Provide the (x, y) coordinate of the cell's center where the given text is located.  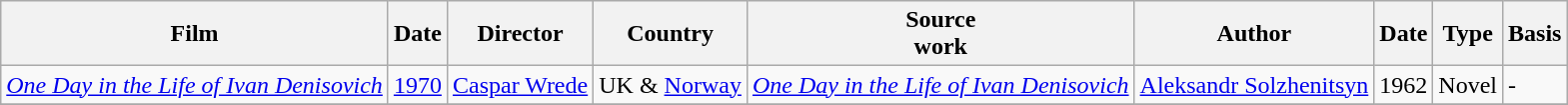
1970 (418, 85)
Aleksandr Solzhenitsyn (1254, 85)
Type (1468, 34)
Basis (1535, 34)
Caspar Wrede (520, 85)
Novel (1468, 85)
Author (1254, 34)
Sourcework (940, 34)
Country (671, 34)
1962 (1403, 85)
- (1535, 85)
Director (520, 34)
Film (195, 34)
UK & Norway (671, 85)
